Search for the cell housing the specified text and yield its (X, Y) center coordinate. 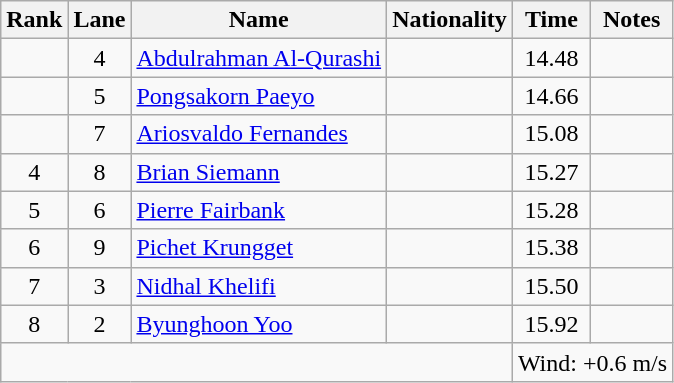
Lane (100, 20)
Pongsakorn Paeyo (259, 96)
Time (551, 20)
15.92 (551, 324)
15.08 (551, 134)
15.28 (551, 210)
2 (100, 324)
15.38 (551, 248)
15.27 (551, 172)
Byunghoon Yoo (259, 324)
Brian Siemann (259, 172)
14.48 (551, 58)
14.66 (551, 96)
Notes (631, 20)
3 (100, 286)
Wind: +0.6 m/s (592, 362)
15.50 (551, 286)
Nationality (450, 20)
Nidhal Khelifi (259, 286)
Name (259, 20)
Rank (34, 20)
Abdulrahman Al-Qurashi (259, 58)
9 (100, 248)
Pierre Fairbank (259, 210)
Ariosvaldo Fernandes (259, 134)
Pichet Krungget (259, 248)
